For the text-containing cell, return its midpoint in (x, y) coordinate format. 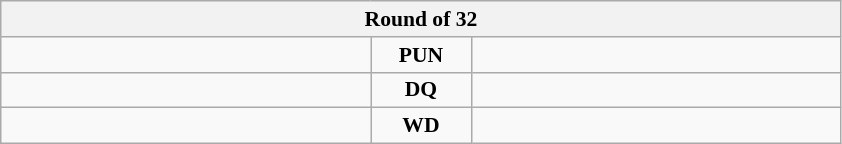
Round of 32 (421, 19)
WD (421, 126)
PUN (421, 55)
DQ (421, 90)
